Detect which cell encompasses the target text, then output its (X, Y) center coordinate. 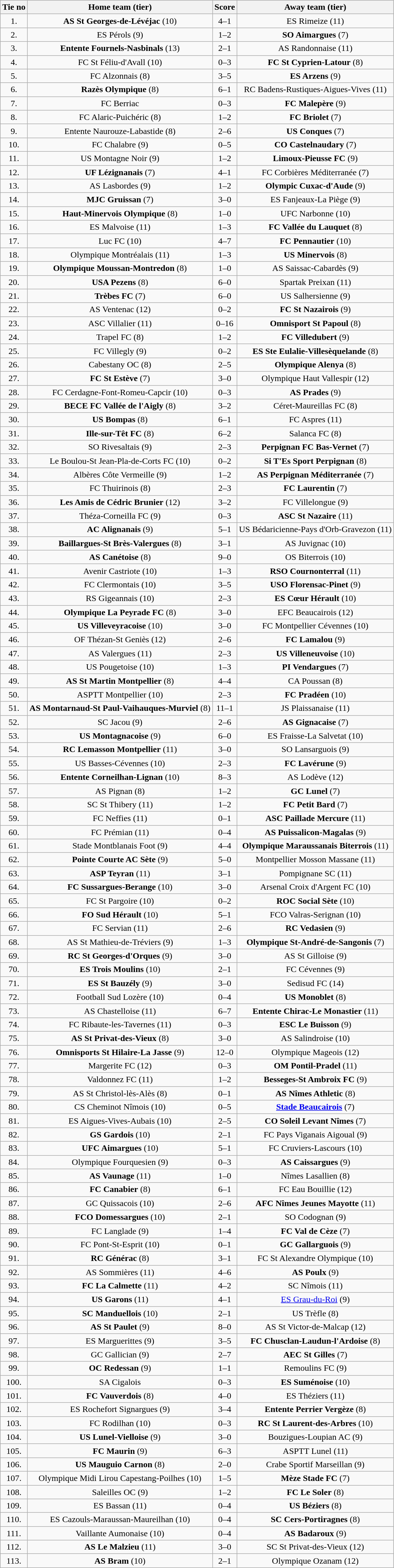
Olympique St-André-de-Sangonis (7) (315, 942)
UFC Aimargues (10) (120, 1148)
74. (14, 1024)
ES Pérols (9) (120, 35)
56. (14, 777)
FC Val de Cèze (7) (315, 1231)
84. (14, 1162)
Pointe Courte AC Sète (9) (120, 860)
ES Arzens (9) (315, 76)
107. (14, 1478)
AS Canétoise (8) (120, 557)
AS Nîmes Athletic (8) (315, 1093)
FC Ribaute-les-Tavernes (11) (120, 1024)
8. (14, 117)
Valdonnez FC (11) (120, 1080)
CS Cheminot Nîmois (10) (120, 1107)
AS Pignan (8) (120, 791)
1–4 (225, 1231)
Olympique Montréalais (11) (120, 255)
AEC St Gilles (7) (315, 1355)
FC Pays Viganais Aigoual (9) (315, 1135)
AS Le Malzieu (11) (120, 1547)
FC Berriac (120, 103)
US Conques (7) (315, 131)
92. (14, 1272)
Pompignane SC (11) (315, 873)
US Monoblet (8) (315, 997)
SC Cers-Portiragnes (8) (315, 1520)
Avenir Castriote (10) (120, 571)
CO Soleil Levant Nîmes (7) (315, 1121)
USO Florensac-Pinet (9) (315, 584)
US Salhersienne (9) (315, 296)
33. (14, 461)
Remoulins FC (9) (315, 1368)
ES Rimeize (11) (315, 21)
15. (14, 213)
FC Pont-St-Esprit (10) (120, 1244)
109. (14, 1506)
36. (14, 502)
3–4 (225, 1409)
OC Redessan (9) (120, 1368)
SO Codognan (9) (315, 1217)
21. (14, 296)
93. (14, 1286)
55. (14, 763)
Entente Chirac-Le Monastier (11) (315, 1011)
2–7 (225, 1355)
Margerite FC (12) (120, 1066)
35. (14, 488)
FC Eau Bouillie (12) (315, 1189)
AS Saissac-Cabardès (9) (315, 268)
OS Biterrois (10) (315, 557)
6. (14, 90)
FC Chalabre (9) (120, 144)
FC Le Soler (8) (315, 1492)
95. (14, 1313)
AS St Mathieu-de-Tréviers (9) (120, 942)
11. (14, 158)
SC St Privat-des-Vieux (12) (315, 1547)
ES Fraisse-La Salvetat (10) (315, 736)
57. (14, 791)
AS Bram (10) (120, 1561)
SO Lansarguois (9) (315, 750)
Away team (tier) (315, 7)
65. (14, 901)
9. (14, 131)
24. (14, 337)
ROC Social Sète (10) (315, 901)
99. (14, 1368)
85. (14, 1176)
ES Rochefort Signargues (9) (120, 1409)
96. (14, 1327)
64. (14, 887)
29. (14, 406)
FCO Domessargues (10) (120, 1217)
27. (14, 378)
FC Pennautier (10) (315, 241)
RSO Cournonterral (11) (315, 571)
102. (14, 1409)
1. (14, 21)
4. (14, 62)
Olympique Mageois (12) (315, 1052)
FC Cerdagne-Font-Romeu-Capcir (10) (120, 392)
Olympique Maraussanais Biterrois (11) (315, 846)
ES Malvoise (11) (120, 227)
Nîmes Lasallien (8) (315, 1176)
AS St Gilloise (9) (315, 956)
Entente Corneilhan-Lignan (10) (120, 777)
FC Vallée du Lauquet (8) (315, 227)
73. (14, 1011)
34. (14, 475)
52. (14, 722)
60. (14, 832)
Stade Montblanais Foot (9) (120, 846)
RC Vedasien (9) (315, 928)
FC Chusclan-Laudun-l'Ardoise (8) (315, 1341)
8–3 (225, 777)
SC Manduellois (10) (120, 1313)
Vaillante Aumonaise (10) (120, 1533)
Si T'Es Sport Perpignan (8) (315, 461)
PI Vendargues (7) (315, 667)
FC Corbières Méditerranée (7) (315, 172)
49. (14, 681)
AS Juvignac (10) (315, 543)
RC St Laurent-des-Arbres (10) (315, 1423)
17. (14, 241)
44. (14, 612)
FC Petit Bard (7) (315, 804)
SO Rivesaltais (9) (120, 447)
Stade Beaucairois (7) (315, 1107)
Olympique Haut Vallespir (12) (315, 378)
AS Randonnaise (11) (315, 48)
ES Aigues-Vives-Aubais (10) (120, 1121)
Spartak Preixan (11) (315, 282)
Entente Perrier Vergèze (8) (315, 1409)
FC Villelongue (9) (315, 502)
RS Gigeannais (10) (120, 598)
ESC Le Buisson (9) (315, 1024)
91. (14, 1258)
Omnisports St Hilaire-La Jasse (9) (120, 1052)
58. (14, 804)
FC Laurentin (7) (315, 488)
FC Cruviers-Lascours (10) (315, 1148)
OM Pontil-Pradel (11) (315, 1066)
ES Théziers (11) (315, 1396)
106. (14, 1464)
62. (14, 860)
SC St Thibery (11) (120, 804)
FC Lamalou (9) (315, 640)
RC Lemasson Montpellier (11) (120, 750)
110. (14, 1520)
67. (14, 928)
112. (14, 1547)
Albères Côte Vermeille (9) (120, 475)
Mèze Stade FC (7) (315, 1478)
ASC Paillade Mercure (11) (315, 818)
FC Montpellier Cévennes (10) (315, 626)
FC Sussargues-Berange (10) (120, 887)
82. (14, 1135)
Cabestany OC (8) (120, 364)
48. (14, 667)
US Lunel-Vielloise (9) (120, 1437)
10. (14, 144)
0–16 (225, 323)
AS St Paulet (9) (120, 1327)
FC Prémian (11) (120, 832)
US Villeneuvoise (10) (315, 653)
37. (14, 516)
AS Lasbordes (9) (120, 186)
ES Fanjeaux-La Piège (9) (315, 200)
Baillargues-St Brès-Valergues (8) (120, 543)
14. (14, 200)
31. (14, 433)
75. (14, 1038)
FC Cévennes (9) (315, 969)
FC St Alexandre Olympique (10) (315, 1258)
AS St Privat-des-Vieux (8) (120, 1038)
FC Briolet (7) (315, 117)
Home team (tier) (120, 7)
Omnisport St Papoul (8) (315, 323)
5–0 (225, 860)
7. (14, 103)
GC Lunel (7) (315, 791)
ASPTT Montpellier (10) (120, 695)
FC Langlade (9) (120, 1231)
FC Villegly (9) (120, 351)
26. (14, 364)
100. (14, 1382)
AS Lodève (12) (315, 777)
AS Ventenac (12) (120, 310)
77. (14, 1066)
ES Suménoise (10) (315, 1382)
FC Aspres (11) (315, 420)
AS Gignacaise (7) (315, 722)
87. (14, 1203)
ES Grau-du-Roi (9) (315, 1300)
Olympique Moussan-Montredon (8) (120, 268)
90. (14, 1244)
Céret-Maureillas FC (8) (315, 406)
JS Plaissanaise (11) (315, 708)
79. (14, 1093)
USA Pezens (8) (120, 282)
47. (14, 653)
Olympic Cuxac-d'Aude (9) (315, 186)
4–7 (225, 241)
Razès Olympique (8) (120, 90)
Olympique Ozanam (12) (315, 1561)
AS Sommières (11) (120, 1272)
ASPTT Lunel (11) (315, 1451)
53. (14, 736)
Sedisud FC (14) (315, 983)
59. (14, 818)
43. (14, 598)
Théza-Corneilla FC (9) (120, 516)
61. (14, 846)
ES Trois Moulins (10) (120, 969)
50. (14, 695)
FC Maurin (9) (120, 1451)
FC St Estève (7) (120, 378)
FC Alaric-Puichéric (8) (120, 117)
18. (14, 255)
Bouzigues-Loupian AC (9) (315, 1437)
FC St Pargoire (10) (120, 901)
105. (14, 1451)
US Montagnacoise (9) (120, 736)
US Trèfle (8) (315, 1313)
22. (14, 310)
Trapel FC (8) (120, 337)
US Mauguio Carnon (8) (120, 1464)
71. (14, 983)
20. (14, 282)
Crabe Sportif Marseillan (9) (315, 1464)
68. (14, 942)
97. (14, 1341)
FC St Nazairois (9) (315, 310)
4–6 (225, 1272)
69. (14, 956)
ASC St Nazaire (11) (315, 516)
83. (14, 1148)
AS Poulx (9) (315, 1272)
RC St Georges-d'Orques (9) (120, 956)
FC Rodilhan (10) (120, 1423)
108. (14, 1492)
41. (14, 571)
Limoux-Pieusse FC (9) (315, 158)
GC Gallarguois (9) (315, 1244)
Montpellier Mosson Massane (11) (315, 860)
FC Servian (11) (120, 928)
1–5 (225, 1478)
Tie no (14, 7)
FC Clermontais (10) (120, 584)
AS Chastelloise (11) (120, 1011)
FC Canabier (8) (120, 1189)
42. (14, 584)
16. (14, 227)
38. (14, 530)
76. (14, 1052)
Olympique Alenya (8) (315, 364)
ES Cœur Hérault (10) (315, 598)
Haut-Minervois Olympique (8) (120, 213)
9–0 (225, 557)
25. (14, 351)
AS Badaroux (9) (315, 1533)
Luc FC (10) (120, 241)
AS Vaunage (11) (120, 1176)
US Minervois (8) (315, 255)
FC Thuirinois (8) (120, 488)
78. (14, 1080)
13. (14, 186)
SC Jacou (9) (120, 722)
12–0 (225, 1052)
AS St Victor-de-Malcap (12) (315, 1327)
UF Lézignanais (7) (120, 172)
19. (14, 268)
GC Quissacois (10) (120, 1203)
80. (14, 1107)
89. (14, 1231)
RC Badens-Rustiques-Aigues-Vives (11) (315, 90)
FC Vauverdois (8) (120, 1396)
88. (14, 1217)
US Garons (11) (120, 1300)
6–2 (225, 433)
FC Lavérune (9) (315, 763)
Saleilles OC (9) (120, 1492)
ES St Bauzély (9) (120, 983)
FC Villedubert (9) (315, 337)
Trèbes FC (7) (120, 296)
40. (14, 557)
45. (14, 626)
54. (14, 750)
Le Boulou-St Jean-Pla-de-Corts FC (10) (120, 461)
CA Poussan (8) (315, 681)
AS St Martin Montpellier (8) (120, 681)
Score (225, 7)
2. (14, 35)
6–7 (225, 1011)
81. (14, 1121)
UFC Narbonne (10) (315, 213)
Les Amis de Cédric Brunier (12) (120, 502)
104. (14, 1437)
EFC Beaucairois (12) (315, 612)
AS Caissargues (9) (315, 1162)
SA Cigalois (120, 1382)
39. (14, 543)
SO Aimargues (7) (315, 35)
AS St Georges-de-Lévéjac (10) (120, 21)
Besseges-St Ambroix FC (9) (315, 1080)
28. (14, 392)
AC Alignanais (9) (120, 530)
32. (14, 447)
FC Alzonnais (8) (120, 76)
FC Pradéen (10) (315, 695)
86. (14, 1189)
3. (14, 48)
MJC Gruissan (7) (120, 200)
FC St Cyprien-Latour (8) (315, 62)
FCO Valras-Serignan (10) (315, 915)
113. (14, 1561)
98. (14, 1355)
FC Neffies (11) (120, 818)
103. (14, 1423)
RC Générac (8) (120, 1258)
ES Marguerittes (9) (120, 1341)
AS Valergues (11) (120, 653)
72. (14, 997)
US Bédaricienne-Pays d'Orb-Gravezon (11) (315, 530)
111. (14, 1533)
ASP Teyran (11) (120, 873)
Entente Naurouze-Labastide (8) (120, 131)
Football Sud Lozère (10) (120, 997)
AFC Nîmes Jeunes Mayotte (11) (315, 1203)
FC La Calmette (11) (120, 1286)
US Bompas (8) (120, 420)
AS Puissalicon-Magalas (9) (315, 832)
Olympique Fourquesien (9) (120, 1162)
AS Perpignan Méditerranée (7) (315, 475)
Arsenal Croix d'Argent FC (10) (315, 887)
GS Gardois (10) (120, 1135)
66. (14, 915)
Olympique Midi Lirou Capestang-Poilhes (10) (120, 1478)
FO Sud Hérault (10) (120, 915)
6–3 (225, 1451)
12. (14, 172)
BECE FC Vallée de l'Aigly (8) (120, 406)
4–2 (225, 1286)
AS Prades (9) (315, 392)
1–1 (225, 1368)
CO Castelnaudary (7) (315, 144)
23. (14, 323)
46. (14, 640)
US Béziers (8) (315, 1506)
Salanca FC (8) (315, 433)
101. (14, 1396)
ES Bassan (11) (120, 1506)
8–0 (225, 1327)
4–0 (225, 1396)
SC Nîmois (11) (315, 1286)
FC Malepère (9) (315, 103)
5. (14, 76)
Entente Fournels-Nasbinals (13) (120, 48)
94. (14, 1300)
US Pougetoise (10) (120, 667)
ASC Villalier (11) (120, 323)
GC Gallician (9) (120, 1355)
30. (14, 420)
AS St Christol-lès-Alès (8) (120, 1093)
US Montagne Noir (9) (120, 158)
US Villeveyracoise (10) (120, 626)
Ille-sur-Têt FC (8) (120, 433)
AS Montarnaud-St Paul-Vaihauques-Murviel (8) (120, 708)
AS Salindroise (10) (315, 1038)
OF Thézan-St Geniès (12) (120, 640)
11–1 (225, 708)
ES Ste Eulalie-Villesèquelande (8) (315, 351)
63. (14, 873)
ES Cazouls-Maraussan-Maureilhan (10) (120, 1520)
70. (14, 969)
Olympique La Peyrade FC (8) (120, 612)
FC St Féliu-d'Avall (10) (120, 62)
51. (14, 708)
2–0 (225, 1464)
Perpignan FC Bas-Vernet (7) (315, 447)
US Basses-Cévennes (10) (120, 763)
